Output the [x, y] coordinate of the center of the cell containing the given text.  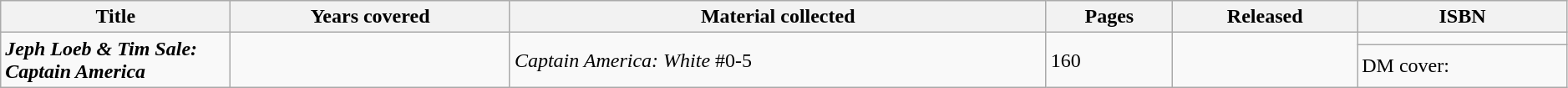
Captain America: White #0-5 [778, 60]
ISBN [1463, 17]
160 [1109, 60]
DM cover: [1463, 65]
Released [1265, 17]
Material collected [778, 17]
Title [115, 17]
Jeph Loeb & Tim Sale: Captain America [115, 60]
Pages [1109, 17]
Years covered [371, 17]
